Extract the (x, y) coordinate from the center of the cell holding the provided text.  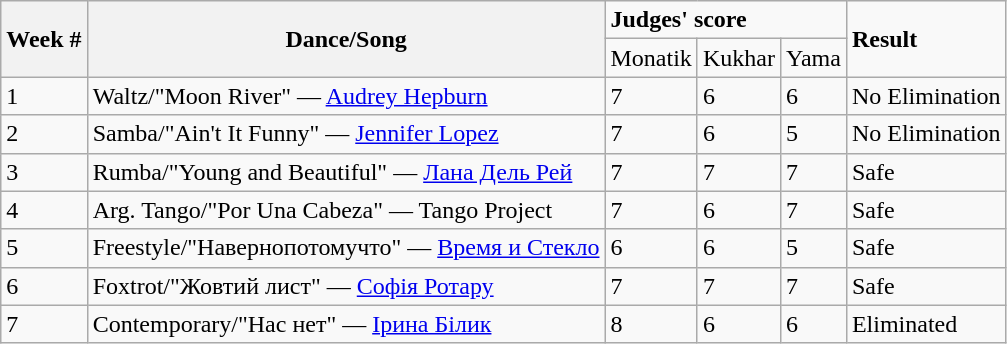
Rumba/"Young and Beautiful" — Лана Дель Рей (346, 172)
Kukhar (738, 58)
Contemporary/"Нас нет" — Ірина Білик (346, 324)
Yama (813, 58)
Waltz/"Moon River" — Audrey Hepburn (346, 96)
Dance/Song (346, 39)
4 (44, 210)
Week # (44, 39)
Foxtrot/"Жовтий лист" — Софія Ротару (346, 286)
Eliminated (926, 324)
1 (44, 96)
Result (926, 39)
3 (44, 172)
Samba/"Ain't It Funny" — Jennifer Lopez (346, 134)
Arg. Tango/"Por Una Cabeza" — Tango Project (346, 210)
Freestyle/"Навернопотомучто" — Время и Стекло (346, 248)
8 (651, 324)
Monatik (651, 58)
Judges' score (726, 20)
2 (44, 134)
